Return the [x, y] coordinate for the center point of the cell that contains the specified text.  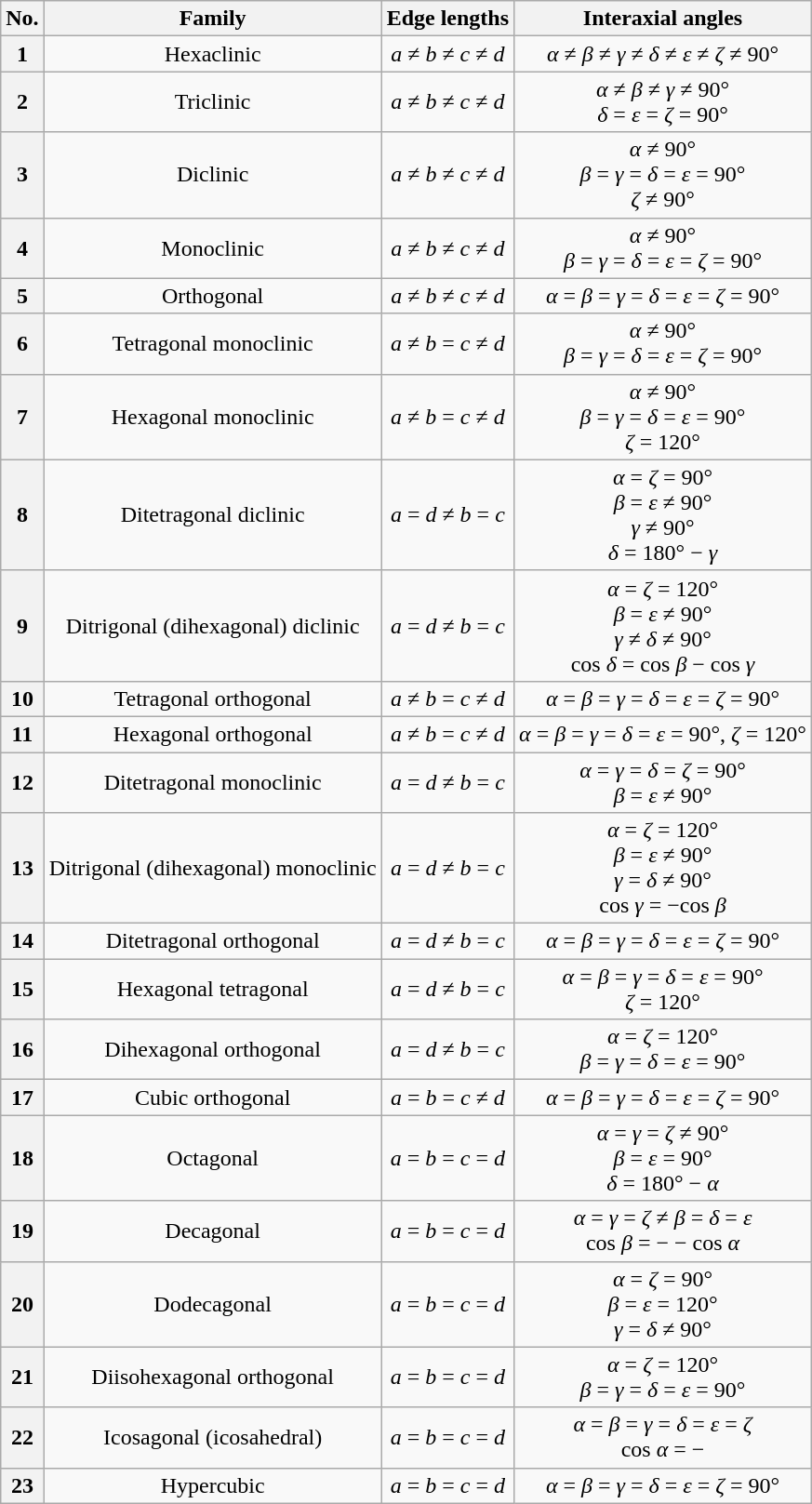
Orthogonal [212, 296]
Hexaclinic [212, 54]
α = ζ = 90°β = ε ≠ 90°γ ≠ 90°δ = 180° − γ [663, 515]
18 [22, 1158]
a = b = c ≠ d [447, 1098]
Ditetragonal orthogonal [212, 941]
19 [22, 1231]
Hexagonal monoclinic [212, 417]
Dodecagonal [212, 1304]
α = γ = δ = ζ = 90°β = ε ≠ 90° [663, 781]
α = γ = ζ ≠ 90°β = ε = 90°δ = 180° − α [663, 1158]
16 [22, 1049]
5 [22, 296]
Hexagonal orthogonal [212, 734]
3 [22, 175]
17 [22, 1098]
Diclinic [212, 175]
Interaxial angles [663, 19]
Octagonal [212, 1158]
No. [22, 19]
Monoclinic [212, 247]
4 [22, 247]
7 [22, 417]
Ditetragonal diclinic [212, 515]
2 [22, 102]
12 [22, 781]
8 [22, 515]
Tetragonal orthogonal [212, 699]
Decagonal [212, 1231]
α = ζ = 90°β = ε = 120°γ = δ ≠ 90° [663, 1304]
α = β = γ = δ = ε = ζcos α = − [663, 1438]
α = β = γ = δ = ε = 90°ζ = 120° [663, 990]
Triclinic [212, 102]
20 [22, 1304]
23 [22, 1485]
Cubic orthogonal [212, 1098]
10 [22, 699]
Ditrigonal (dihexagonal) monoclinic [212, 869]
13 [22, 869]
α ≠ β ≠ γ ≠ 90°δ = ε = ζ = 90° [663, 102]
Ditrigonal (dihexagonal) diclinic [212, 625]
α = ζ = 120°β = ε ≠ 90°γ ≠ δ ≠ 90°cos δ = cos β − cos γ [663, 625]
α = γ = ζ ≠ β = δ = εcos β = − − cos α [663, 1231]
Icosagonal (icosahedral) [212, 1438]
11 [22, 734]
α ≠ 90°β = γ = δ = ε = 90°ζ ≠ 90° [663, 175]
Dihexagonal orthogonal [212, 1049]
14 [22, 941]
Hypercubic [212, 1485]
Edge lengths [447, 19]
Ditetragonal monoclinic [212, 781]
Tetragonal monoclinic [212, 344]
1 [22, 54]
15 [22, 990]
Family [212, 19]
21 [22, 1377]
α = ζ = 120°β = ε ≠ 90°γ = δ ≠ 90°cos γ = −cos β [663, 869]
α = β = γ = δ = ε = 90°, ζ = 120° [663, 734]
Diisohexagonal orthogonal [212, 1377]
α ≠ β ≠ γ ≠ δ ≠ ε ≠ ζ ≠ 90° [663, 54]
22 [22, 1438]
Hexagonal tetragonal [212, 990]
α ≠ 90°β = γ = δ = ε = 90°ζ = 120° [663, 417]
9 [22, 625]
6 [22, 344]
